Detect which cell encompasses the target text, then output its (x, y) center coordinate. 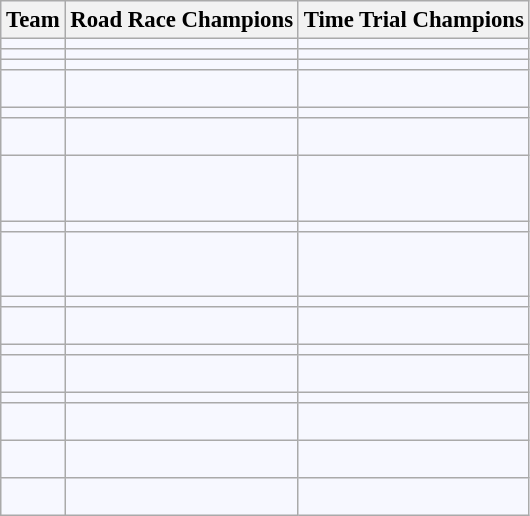
Team (33, 20)
Road Race Champions (182, 20)
Time Trial Champions (414, 20)
